Scan for the cell matching the given text and deliver its [X, Y] coordinate at center. 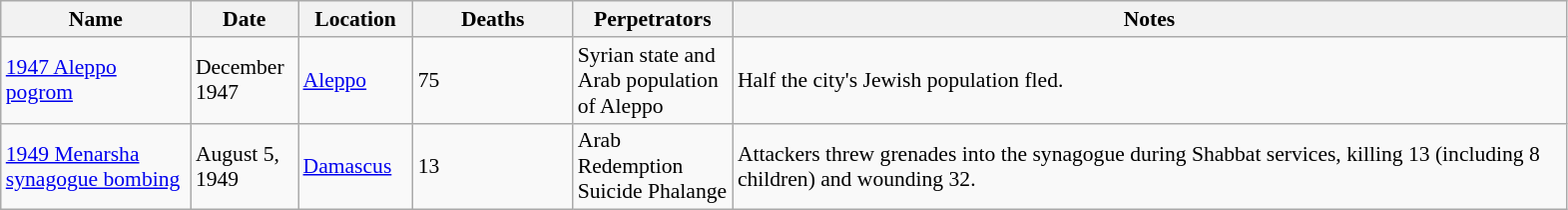
Notes [1150, 19]
Name [96, 19]
1947 Aleppo pogrom [96, 80]
Half the city's Jewish population fled. [1150, 80]
August 5, 1949 [245, 166]
Perpetrators [653, 19]
75 [493, 80]
Damascus [355, 166]
Location [355, 19]
Arab Redemption Suicide Phalange [653, 166]
13 [493, 166]
Deaths [493, 19]
1949 Menarsha synagogue bombing [96, 166]
Aleppo [355, 80]
Date [245, 19]
Attackers threw grenades into the synagogue during Shabbat services, killing 13 (including 8 children) and wounding 32. [1150, 166]
Syrian state and Arab population of Aleppo [653, 80]
December 1947 [245, 80]
